Provide the [X, Y] coordinate of the cell's center where the given text is located.  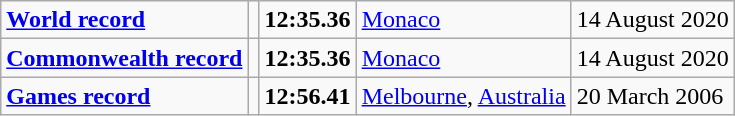
Games record [124, 96]
World record [124, 20]
Melbourne, Australia [464, 96]
20 March 2006 [652, 96]
12:56.41 [308, 96]
Commonwealth record [124, 58]
